Determine the (X, Y) coordinate at the center of the cell enclosing the given text.  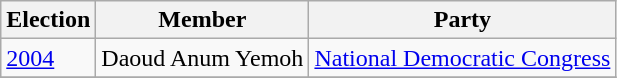
Election (48, 20)
Member (202, 20)
National Democratic Congress (462, 58)
2004 (48, 58)
Party (462, 20)
Daoud Anum Yemoh (202, 58)
